For the text-containing cell, return its midpoint in [X, Y] coordinate format. 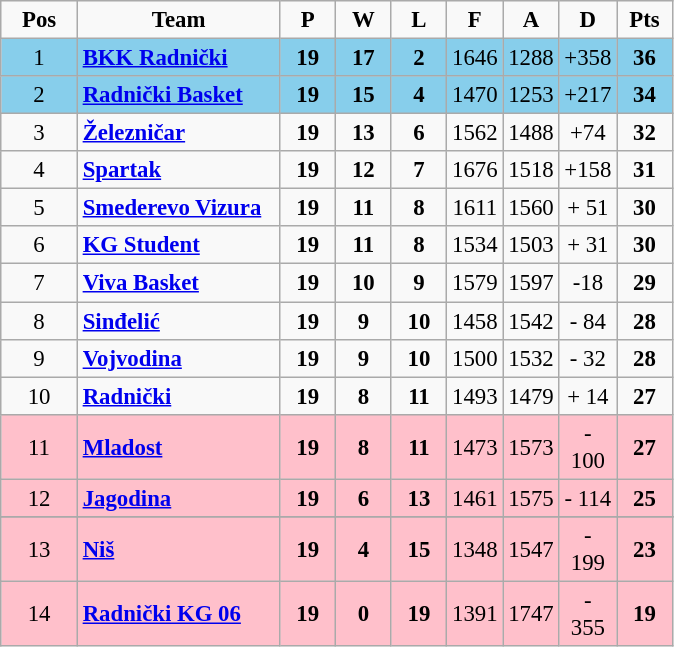
1747 [531, 614]
1488 [531, 133]
1493 [475, 396]
Jagodina [178, 498]
- 114 [588, 498]
Sinđelić [178, 321]
1500 [475, 358]
0 [364, 614]
- 355 [588, 614]
23 [645, 550]
1503 [531, 245]
D [588, 20]
- 199 [588, 550]
KG Student [178, 245]
Radnički KG 06 [178, 614]
34 [645, 95]
1 [40, 58]
1646 [475, 58]
1470 [475, 95]
Vojvodina [178, 358]
- 100 [588, 446]
1532 [531, 358]
-18 [588, 283]
1391 [475, 614]
1562 [475, 133]
1458 [475, 321]
1253 [531, 95]
1518 [531, 170]
+ 14 [588, 396]
25 [645, 498]
- 84 [588, 321]
32 [645, 133]
1573 [531, 446]
29 [645, 283]
- 32 [588, 358]
A [531, 20]
W [364, 20]
Niš [178, 550]
+74 [588, 133]
31 [645, 170]
L [419, 20]
Team [178, 20]
Spartak [178, 170]
1547 [531, 550]
1676 [475, 170]
1534 [475, 245]
1579 [475, 283]
+ 51 [588, 208]
Železničar [178, 133]
F [475, 20]
1611 [475, 208]
+158 [588, 170]
Mladost [178, 446]
1542 [531, 321]
+217 [588, 95]
1461 [475, 498]
Viva Basket [178, 283]
P [308, 20]
1575 [531, 498]
Pos [40, 20]
BKK Radnički [178, 58]
1560 [531, 208]
Radnički [178, 396]
36 [645, 58]
3 [40, 133]
Smederevo Vizura [178, 208]
1479 [531, 396]
14 [40, 614]
Radnički Basket [178, 95]
1473 [475, 446]
17 [364, 58]
5 [40, 208]
1348 [475, 550]
Pts [645, 20]
1597 [531, 283]
+ 31 [588, 245]
+358 [588, 58]
1288 [531, 58]
